Return (X, Y) of the center of cell containing provided text 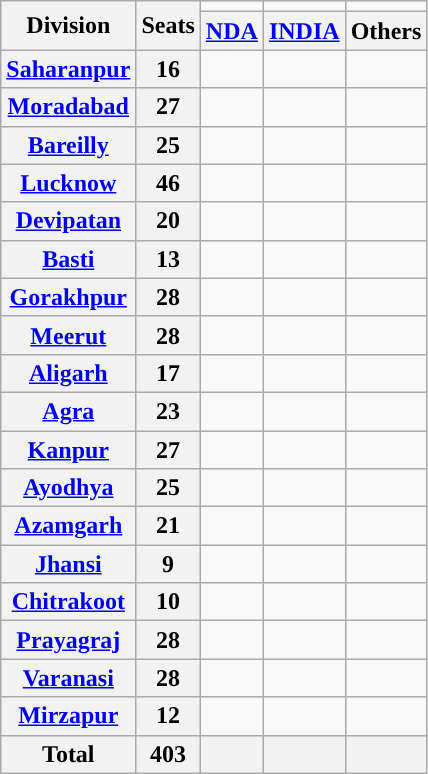
INDIA (304, 31)
Varanasi (68, 678)
Mirzapur (68, 716)
13 (168, 259)
46 (168, 183)
17 (168, 373)
Total (68, 754)
Bareilly (68, 145)
NDA (232, 31)
Devipatan (68, 221)
9 (168, 564)
Lucknow (68, 183)
403 (168, 754)
Meerut (68, 335)
Basti (68, 259)
Chitrakoot (68, 602)
Agra (68, 411)
16 (168, 69)
Moradabad (68, 107)
20 (168, 221)
23 (168, 411)
Others (386, 31)
Jhansi (68, 564)
Aligarh (68, 373)
Prayagraj (68, 640)
12 (168, 716)
Gorakhpur (68, 297)
10 (168, 602)
Kanpur (68, 449)
Division (68, 26)
Saharanpur (68, 69)
21 (168, 526)
Azamgarh (68, 526)
Seats (168, 26)
Ayodhya (68, 488)
